Output the (X, Y) coordinate of the center of the cell containing the given text.  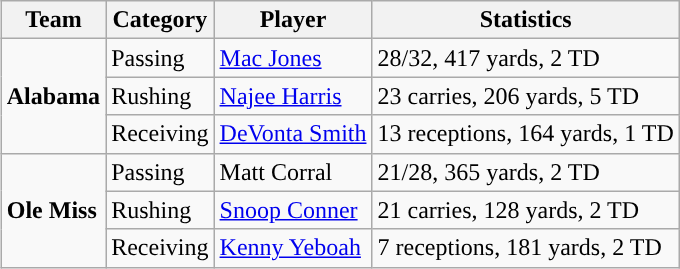
28/32, 417 yards, 2 TD (526, 58)
23 carries, 206 yards, 5 TD (526, 96)
Kenny Yeboah (293, 248)
Statistics (526, 20)
Team (53, 20)
Najee Harris (293, 96)
7 receptions, 181 yards, 2 TD (526, 248)
Matt Corral (293, 172)
Category (160, 20)
21 carries, 128 yards, 2 TD (526, 210)
21/28, 365 yards, 2 TD (526, 172)
Player (293, 20)
Ole Miss (53, 210)
Alabama (53, 96)
DeVonta Smith (293, 134)
Mac Jones (293, 58)
13 receptions, 164 yards, 1 TD (526, 134)
Snoop Conner (293, 210)
